Return the (X, Y) coordinate for the center point of the cell that contains the specified text.  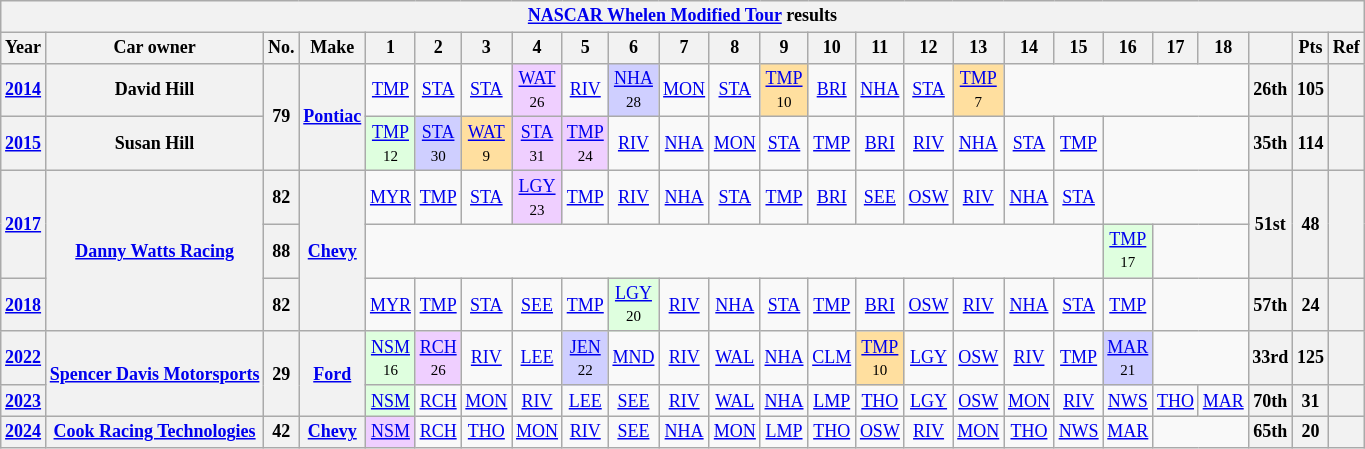
88 (282, 251)
2 (438, 48)
No. (282, 48)
Pts (1311, 48)
TMP24 (585, 144)
114 (1311, 144)
29 (282, 374)
70th (1270, 400)
CLM (832, 358)
2014 (24, 90)
18 (1223, 48)
RCH26 (438, 358)
65th (1270, 432)
Ref (1346, 48)
20 (1311, 432)
LGY23 (538, 197)
13 (978, 48)
8 (734, 48)
Susan Hill (154, 144)
31 (1311, 400)
17 (1176, 48)
2024 (24, 432)
42 (282, 432)
TMP12 (391, 144)
Spencer Davis Motorsports (154, 374)
3 (486, 48)
15 (1078, 48)
STA31 (538, 144)
11 (880, 48)
TMP17 (1128, 251)
26th (1270, 90)
NASCAR Whelen Modified Tour results (682, 16)
Pontiac (332, 116)
2015 (24, 144)
NSM16 (391, 358)
14 (1030, 48)
NHA28 (634, 90)
2023 (24, 400)
51st (1270, 224)
48 (1311, 224)
57th (1270, 305)
125 (1311, 358)
Cook Racing Technologies (154, 432)
4 (538, 48)
1 (391, 48)
6 (634, 48)
David Hill (154, 90)
2017 (24, 224)
79 (282, 116)
Ford (332, 374)
JEN22 (585, 358)
5 (585, 48)
9 (784, 48)
16 (1128, 48)
105 (1311, 90)
WAT26 (538, 90)
WAT9 (486, 144)
12 (928, 48)
7 (684, 48)
Make (332, 48)
TMP7 (978, 90)
MND (634, 358)
35th (1270, 144)
LGY20 (634, 305)
STA30 (438, 144)
2018 (24, 305)
MAR21 (1128, 358)
10 (832, 48)
33rd (1270, 358)
2022 (24, 358)
Year (24, 48)
24 (1311, 305)
Car owner (154, 48)
Danny Watts Racing (154, 250)
